Pinpoint the cell where the given text exists, returning its (x, y) midpoint coordinate. 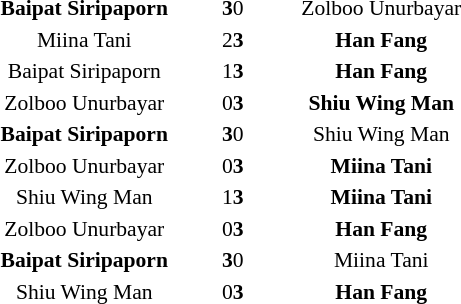
23 (232, 40)
